Pinpoint the cell where the given text exists, returning its (X, Y) midpoint coordinate. 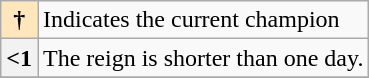
Indicates the current champion (204, 20)
The reign is shorter than one day. (204, 58)
<1 (20, 58)
† (20, 20)
